Determine the (x, y) coordinate at the center of the cell enclosing the given text.  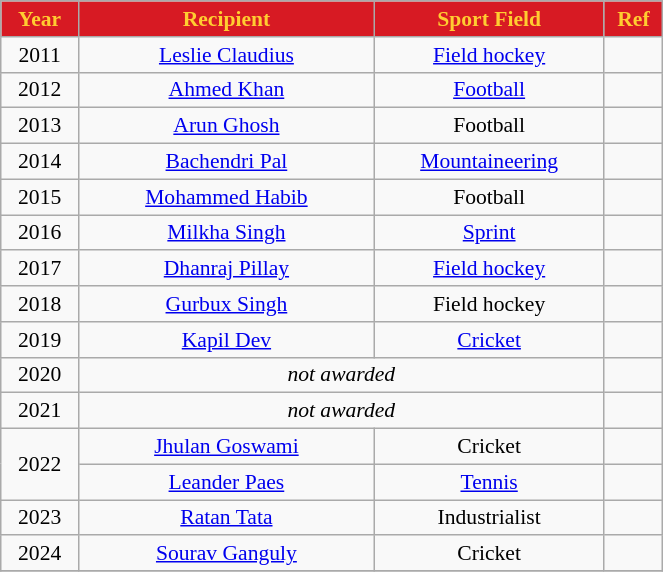
Milkha Singh (227, 233)
2021 (40, 411)
Year (40, 19)
2013 (40, 126)
2022 (40, 464)
2014 (40, 162)
2017 (40, 269)
Bachendri Pal (227, 162)
Leslie Claudius (227, 55)
Arun Ghosh (227, 126)
Recipient (227, 19)
Mohammed Habib (227, 197)
2023 (40, 518)
2024 (40, 554)
Jhulan Goswami (227, 447)
2018 (40, 304)
Sourav Ganguly (227, 554)
2012 (40, 90)
Gurbux Singh (227, 304)
2016 (40, 233)
Ref (634, 19)
Mountaineering (489, 162)
Dhanraj Pillay (227, 269)
Ahmed Khan (227, 90)
Tennis (489, 482)
Industrialist (489, 518)
Ratan Tata (227, 518)
Sprint (489, 233)
Sport Field (489, 19)
2020 (40, 375)
Kapil Dev (227, 340)
2011 (40, 55)
2015 (40, 197)
Leander Paes (227, 482)
2019 (40, 340)
